Search for the cell housing the specified text and yield its [X, Y] center coordinate. 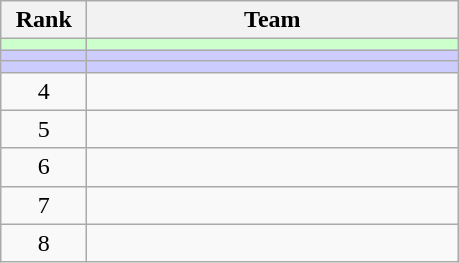
Rank [44, 20]
6 [44, 167]
8 [44, 243]
5 [44, 129]
4 [44, 91]
7 [44, 205]
Team [272, 20]
